From the cell containing the given text, extract its center point as (X, Y) coordinate. 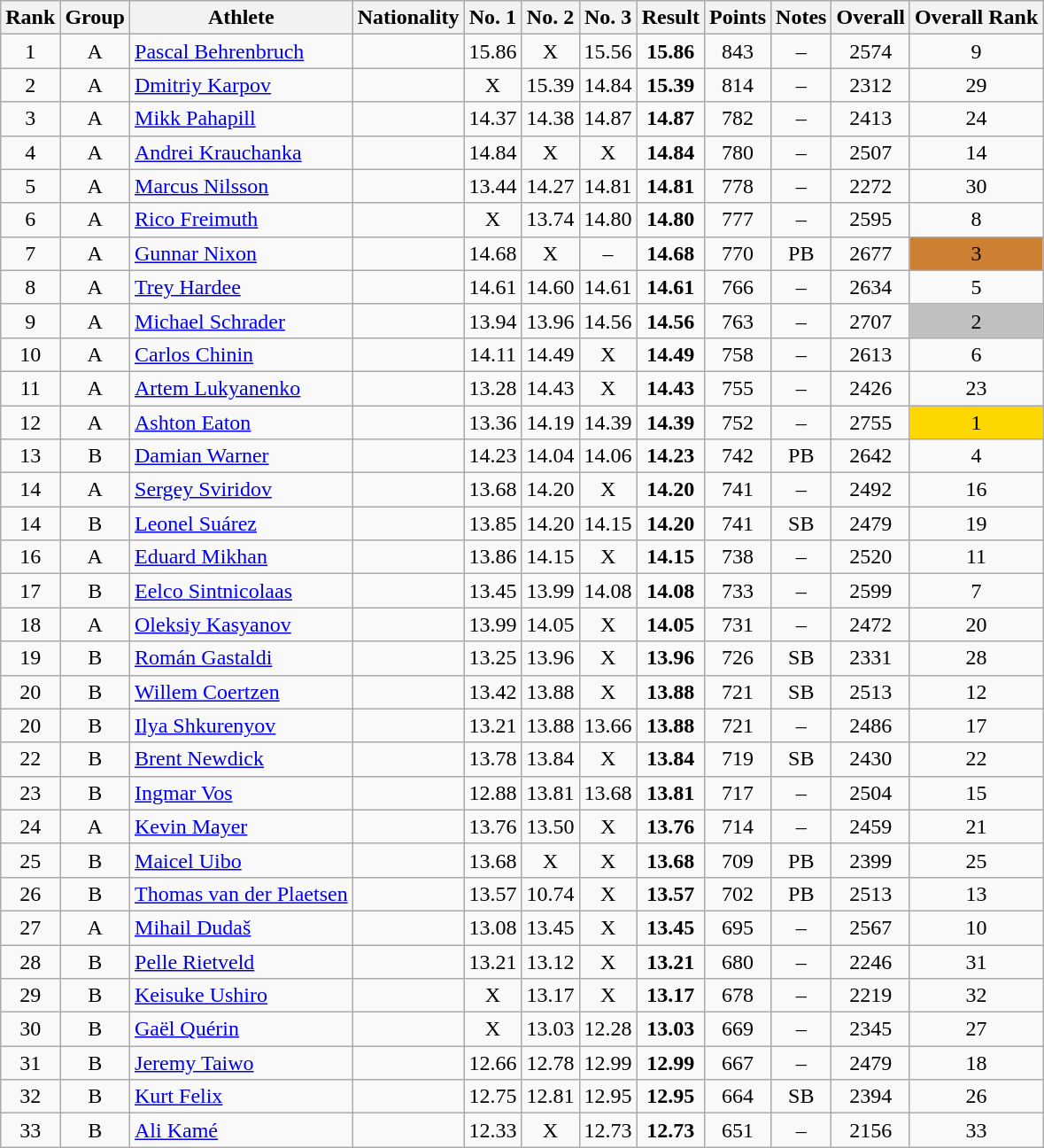
13.66 (607, 725)
Gaël Quérin (242, 1029)
2399 (870, 860)
843 (739, 51)
Maicel Uibo (242, 860)
752 (739, 423)
738 (739, 557)
12.78 (551, 1063)
Oleksiy Kasyanov (242, 624)
680 (739, 961)
13.86 (492, 557)
Brent Newdick (242, 759)
2426 (870, 388)
No. 2 (551, 18)
Notes (801, 18)
695 (739, 927)
2504 (870, 793)
Rico Freimuth (242, 220)
13.78 (492, 759)
14.19 (551, 423)
726 (739, 658)
Group (96, 18)
Jeremy Taiwo (242, 1063)
12.33 (492, 1130)
2156 (870, 1130)
Artem Lukyanenko (242, 388)
733 (739, 591)
2331 (870, 658)
2567 (870, 927)
2345 (870, 1029)
13.42 (492, 692)
13.28 (492, 388)
Leonel Suárez (242, 524)
Mihail Dudaš (242, 927)
Eduard Mikhan (242, 557)
Nationality (408, 18)
13.12 (551, 961)
2430 (870, 759)
13.44 (492, 186)
Result (670, 18)
Willem Coertzen (242, 692)
13.94 (492, 321)
2312 (870, 85)
2272 (870, 186)
709 (739, 860)
2507 (870, 152)
2599 (870, 591)
14.60 (551, 287)
755 (739, 388)
2486 (870, 725)
Ali Kamé (242, 1130)
2472 (870, 624)
2520 (870, 557)
Points (739, 18)
Sergey Sviridov (242, 490)
2595 (870, 220)
Damian Warner (242, 456)
13.08 (492, 927)
Thomas van der Plaetsen (242, 894)
Pelle Rietveld (242, 961)
780 (739, 152)
14.04 (551, 456)
2574 (870, 51)
2642 (870, 456)
667 (739, 1063)
669 (739, 1029)
12.28 (607, 1029)
15.56 (607, 51)
778 (739, 186)
Ingmar Vos (242, 793)
Gunnar Nixon (242, 253)
No. 1 (492, 18)
2613 (870, 354)
13.74 (551, 220)
2707 (870, 321)
Overall Rank (976, 18)
770 (739, 253)
13.25 (492, 658)
2677 (870, 253)
12.81 (551, 1097)
2413 (870, 119)
15 (976, 793)
2755 (870, 423)
717 (739, 793)
13.50 (551, 826)
13.36 (492, 423)
Eelco Sintnicolaas (242, 591)
Ashton Eaton (242, 423)
2246 (870, 961)
Overall (870, 18)
Andrei Krauchanka (242, 152)
Pascal Behrenbruch (242, 51)
14.38 (551, 119)
10.74 (551, 894)
Kevin Mayer (242, 826)
664 (739, 1097)
12.88 (492, 793)
Carlos Chinin (242, 354)
12.66 (492, 1063)
814 (739, 85)
731 (739, 624)
763 (739, 321)
678 (739, 996)
2459 (870, 826)
782 (739, 119)
Mikk Pahapill (242, 119)
Keisuke Ushiro (242, 996)
Michael Schrader (242, 321)
21 (976, 826)
14.11 (492, 354)
2394 (870, 1097)
719 (739, 759)
No. 3 (607, 18)
2634 (870, 287)
Marcus Nilsson (242, 186)
702 (739, 894)
Dmitriy Karpov (242, 85)
12.75 (492, 1097)
13.85 (492, 524)
651 (739, 1130)
Trey Hardee (242, 287)
14.37 (492, 119)
Athlete (242, 18)
777 (739, 220)
Kurt Felix (242, 1097)
Román Gastaldi (242, 658)
Rank (30, 18)
742 (739, 456)
2492 (870, 490)
766 (739, 287)
14.06 (607, 456)
2219 (870, 996)
714 (739, 826)
14.27 (551, 186)
758 (739, 354)
Ilya Shkurenyov (242, 725)
